Output the [X, Y] coordinate of the center of the cell containing the given text.  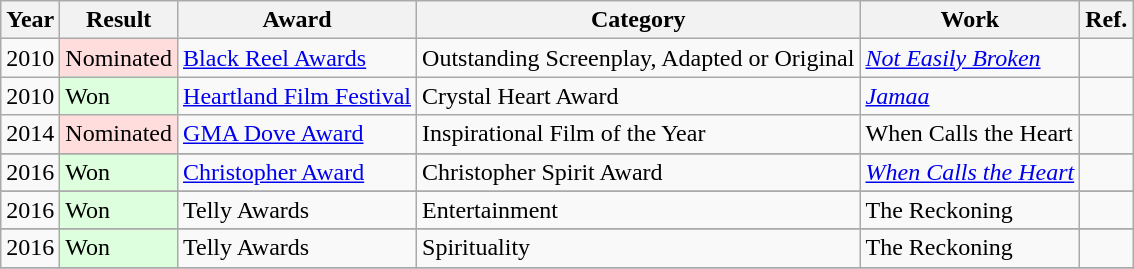
Work [970, 20]
Spirituality [638, 248]
Christopher Award [298, 172]
Christopher Spirit Award [638, 172]
Outstanding Screenplay, Adapted or Original [638, 58]
Not Easily Broken [970, 58]
2014 [30, 134]
Black Reel Awards [298, 58]
Entertainment [638, 210]
Ref. [1106, 20]
Award [298, 20]
GMA Dove Award [298, 134]
Heartland Film Festival [298, 96]
Inspirational Film of the Year [638, 134]
Year [30, 20]
Result [119, 20]
Crystal Heart Award [638, 96]
Jamaa [970, 96]
Category [638, 20]
